Provide the [x, y] coordinate of the cell's center where the given text is located.  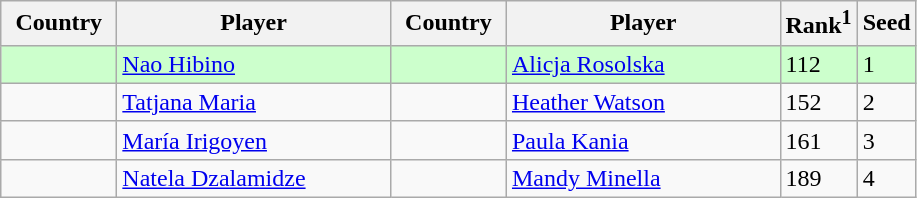
4 [886, 178]
Seed [886, 24]
María Irigoyen [254, 140]
Alicja Rosolska [643, 64]
Tatjana Maria [254, 102]
1 [886, 64]
161 [818, 140]
Nao Hibino [254, 64]
Heather Watson [643, 102]
3 [886, 140]
2 [886, 102]
Paula Kania [643, 140]
Mandy Minella [643, 178]
Rank1 [818, 24]
189 [818, 178]
112 [818, 64]
Natela Dzalamidze [254, 178]
152 [818, 102]
